Locate the cell with the specified text and output its [X, Y] center coordinate. 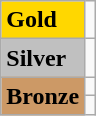
Bronze [43, 96]
Silver [43, 58]
Gold [43, 20]
